Capture the cell that displays the provided text and extract its (X, Y) central coordinate. 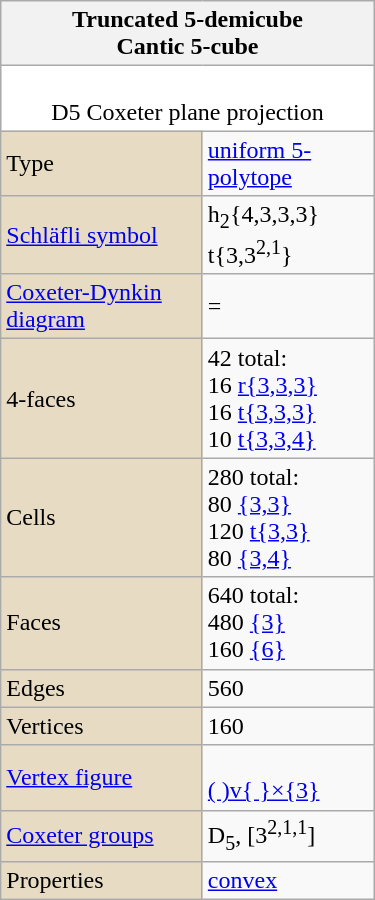
Faces (102, 623)
Truncated 5-demicubeCantic 5-cube (188, 34)
280 total:80 {3,3}120 t{3,3}80 {3,4} (288, 518)
D5, [32,1,1] (288, 836)
4-faces (102, 398)
Coxeter groups (102, 836)
D5 Coxeter plane projection (188, 98)
560 (288, 688)
Cells (102, 518)
Vertex figure (102, 778)
640 total:480 {3}160 {6} (288, 623)
160 (288, 726)
Type (102, 164)
convex (288, 880)
Coxeter-Dynkin diagram (102, 306)
uniform 5-polytope (288, 164)
Edges (102, 688)
Properties (102, 880)
( )v{ }×{3} (288, 778)
h2{4,3,3,3}t{3,32,1} (288, 235)
Schläfli symbol (102, 235)
= (288, 306)
42 total:16 r{3,3,3}16 t{3,3,3}10 t{3,3,4} (288, 398)
Vertices (102, 726)
